Capture the cell that displays the provided text and extract its (X, Y) central coordinate. 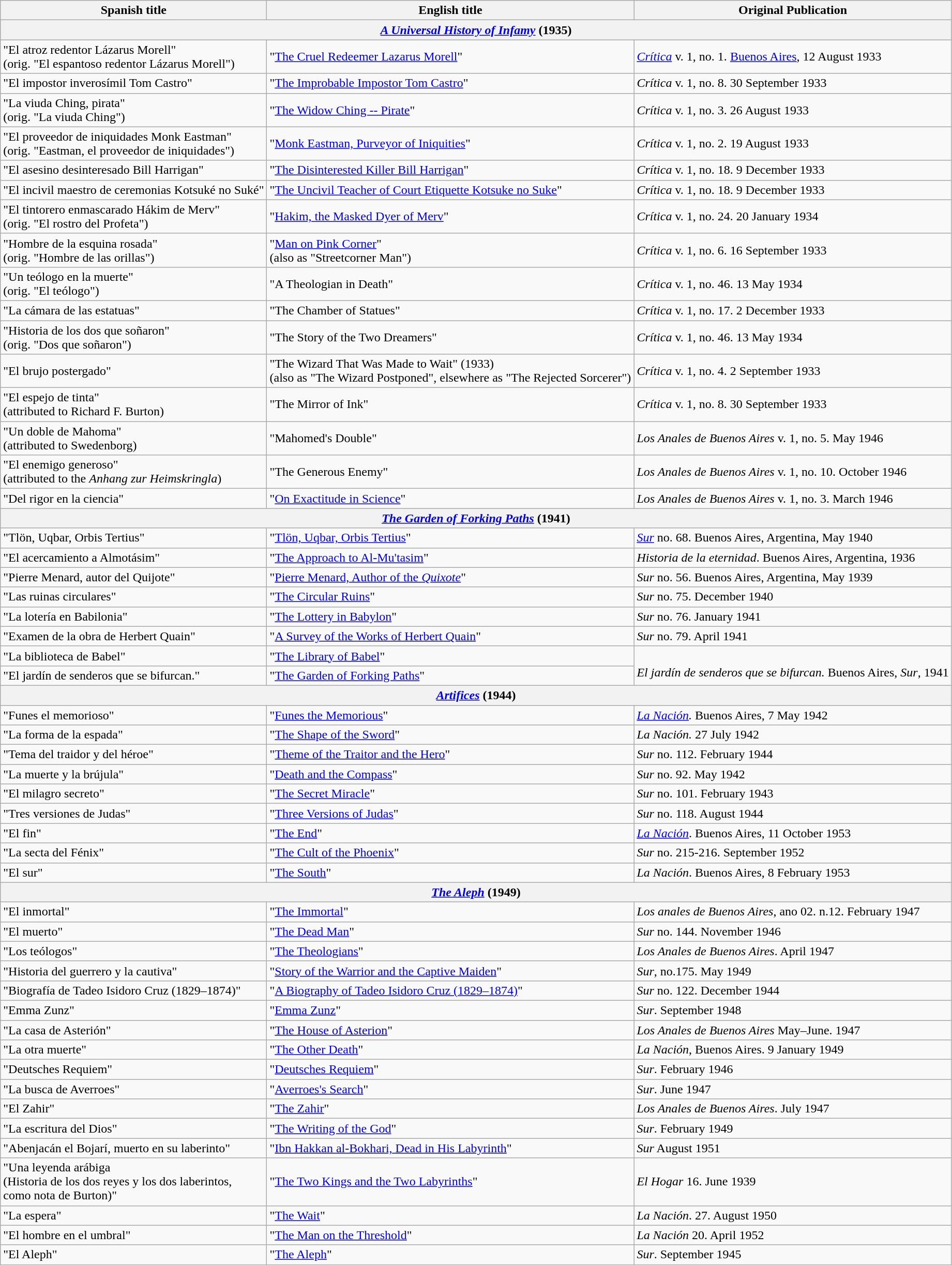
"The Approach to Al-Mu'tasim" (450, 558)
"El acercamiento a Almotásim" (133, 558)
El Hogar 16. June 1939 (793, 1182)
La Nación. Buenos Aires, 11 October 1953 (793, 833)
"El milagro secreto" (133, 794)
"Los teólogos" (133, 951)
"Un teólogo en la muerte"(orig. "El teólogo") (133, 283)
Sur, no.175. May 1949 (793, 971)
"El Aleph" (133, 1255)
"A Biography of Tadeo Isidoro Cruz (1829–1874)" (450, 990)
"Historia de los dos que soñaron"(orig. "Dos que soñaron") (133, 337)
"El incivil maestro de ceremonias Kotsuké no Suké" (133, 190)
"The Dead Man" (450, 931)
The Aleph (1949) (476, 892)
"El impostor inverosímil Tom Castro" (133, 83)
El jardín de senderos que se bifurcan. Buenos Aires, Sur, 1941 (793, 666)
"El atroz redentor Lázarus Morell"(orig. "El espantoso redentor Lázarus Morell") (133, 57)
"El fin" (133, 833)
"The Mirror of Ink" (450, 404)
"Mahomed's Double" (450, 439)
Los Anales de Buenos Aires v. 1, no. 10. October 1946 (793, 472)
Sur no. 122. December 1944 (793, 990)
Sur no. 112. February 1944 (793, 755)
Los Anales de Buenos Aires v. 1, no. 5. May 1946 (793, 439)
"El proveedor de iniquidades Monk Eastman"(orig. "Eastman, el proveedor de iniquidades") (133, 144)
"Las ruinas circulares" (133, 597)
"The Two Kings and the Two Labyrinths" (450, 1182)
"The Garden of Forking Paths" (450, 675)
"La viuda Ching, pirata"(orig. "La viuda Ching") (133, 110)
Sur no. 92. May 1942 (793, 774)
"The Lottery in Babylon" (450, 616)
A Universal History of Infamy (1935) (476, 30)
"The Other Death" (450, 1050)
"La secta del Fénix" (133, 853)
"Del rigor en la ciencia" (133, 499)
Sur no. 68. Buenos Aires, Argentina, May 1940 (793, 538)
Crítica v. 1, no. 1. Buenos Aires, 12 August 1933 (793, 57)
"Un doble de Mahoma"(attributed to Swedenborg) (133, 439)
"Pierre Menard, autor del Quijote" (133, 577)
"The Man on the Threshold" (450, 1235)
"La otra muerte" (133, 1050)
Sur no. 118. August 1944 (793, 814)
"Averroes's Search" (450, 1089)
Sur no. 215-216. September 1952 (793, 853)
Spanish title (133, 10)
Historia de la eternidad. Buenos Aires, Argentina, 1936 (793, 558)
"Story of the Warrior and the Captive Maiden" (450, 971)
Crítica v. 1, no. 2. 19 August 1933 (793, 144)
"The Disinterested Killer Bill Harrigan" (450, 170)
"The Immortal" (450, 912)
La Nación 20. April 1952 (793, 1235)
Sur. February 1949 (793, 1128)
"The Cruel Redeemer Lazarus Morell" (450, 57)
"The Story of the Two Dreamers" (450, 337)
"The South" (450, 872)
Sur no. 144. November 1946 (793, 931)
"Pierre Menard, Author of the Quixote" (450, 577)
"The End" (450, 833)
Sur. September 1948 (793, 1010)
"Abenjacán el Bojarí, muerto en su laberinto" (133, 1148)
"Funes the Memorious" (450, 715)
"Man on Pink Corner"(also as "Streetcorner Man") (450, 250)
Sur no. 56. Buenos Aires, Argentina, May 1939 (793, 577)
Sur no. 79. April 1941 (793, 636)
Los anales de Buenos Aires, ano 02. n.12. February 1947 (793, 912)
"Examen de la obra de Herbert Quain" (133, 636)
Los Anales de Buenos Aires. July 1947 (793, 1109)
"La cámara de las estatuas" (133, 310)
"El Zahir" (133, 1109)
"Tema del traidor y del héroe" (133, 755)
"The Writing of the God" (450, 1128)
"The Chamber of Statues" (450, 310)
La Nación. 27 July 1942 (793, 735)
"Monk Eastman, Purveyor of Iniquities" (450, 144)
La Nación. Buenos Aires, 8 February 1953 (793, 872)
"La forma de la espada" (133, 735)
"The Aleph" (450, 1255)
"The Widow Ching -- Pirate" (450, 110)
Crítica v. 1, no. 4. 2 September 1933 (793, 371)
"El brujo postergado" (133, 371)
"Biografía de Tadeo Isidoro Cruz (1829–1874)" (133, 990)
"The Zahir" (450, 1109)
"On Exactitude in Science" (450, 499)
"El asesino desinteresado Bill Harrigan" (133, 170)
"A Survey of the Works of Herbert Quain" (450, 636)
The Garden of Forking Paths (1941) (476, 518)
"El enemigo generoso"(attributed to the Anhang zur Heimskringla) (133, 472)
"The Shape of the Sword" (450, 735)
Sur no. 101. February 1943 (793, 794)
"El sur" (133, 872)
"The House of Asterion" (450, 1030)
"El jardín de senderos que se bifurcan." (133, 675)
Los Anales de Buenos Aires. April 1947 (793, 951)
"Hombre de la esquina rosada"(orig. "Hombre de las orillas") (133, 250)
"Historia del guerrero y la cautiva" (133, 971)
"Ibn Hakkan al-Bokhari, Dead in His Labyrinth" (450, 1148)
"Una leyenda arábiga(Historia de los dos reyes y los dos laberintos,como nota de Burton)" (133, 1182)
"La muerte y la brújula" (133, 774)
"Tres versiones de Judas" (133, 814)
"The Circular Ruins" (450, 597)
Los Anales de Buenos Aires May–June. 1947 (793, 1030)
Sur. February 1946 (793, 1070)
"El tintorero enmascarado Hákim de Merv"(orig. "El rostro del Profeta") (133, 216)
"El hombre en el umbral" (133, 1235)
"Theme of the Traitor and the Hero" (450, 755)
"The Wait" (450, 1215)
"The Cult of the Phoenix" (450, 853)
"El muerto" (133, 931)
"The Generous Enemy" (450, 472)
English title (450, 10)
La Nación, Buenos Aires. 9 January 1949 (793, 1050)
Crítica v. 1, no. 24. 20 January 1934 (793, 216)
Sur. June 1947 (793, 1089)
Sur August 1951 (793, 1148)
Artifices (1944) (476, 695)
"La busca de Averroes" (133, 1089)
"Funes el memorioso" (133, 715)
"El inmortal" (133, 912)
Sur no. 75. December 1940 (793, 597)
Crítica v. 1, no. 17. 2 December 1933 (793, 310)
Crítica v. 1, no. 3. 26 August 1933 (793, 110)
La Nación. 27. August 1950 (793, 1215)
"The Uncivil Teacher of Court Etiquette Kotsuke no Suke" (450, 190)
"Three Versions of Judas" (450, 814)
"La espera" (133, 1215)
"Hakim, the Masked Dyer of Merv" (450, 216)
"La biblioteca de Babel" (133, 656)
"The Improbable Impostor Tom Castro" (450, 83)
La Nación. Buenos Aires, 7 May 1942 (793, 715)
"The Wizard That Was Made to Wait" (1933)(also as "The Wizard Postponed", elsewhere as "The Rejected Sorcerer") (450, 371)
Sur no. 76. January 1941 (793, 616)
"La casa de Asterión" (133, 1030)
"The Library of Babel" (450, 656)
"The Secret Miracle" (450, 794)
Los Anales de Buenos Aires v. 1, no. 3. March 1946 (793, 499)
"El espejo de tinta"(attributed to Richard F. Burton) (133, 404)
Crítica v. 1, no. 6. 16 September 1933 (793, 250)
Sur. September 1945 (793, 1255)
"La escritura del Dios" (133, 1128)
"La lotería en Babilonia" (133, 616)
"Death and the Compass" (450, 774)
"The Theologians" (450, 951)
Original Publication (793, 10)
"A Theologian in Death" (450, 283)
